From the cell containing the given text, extract its center point as [X, Y] coordinate. 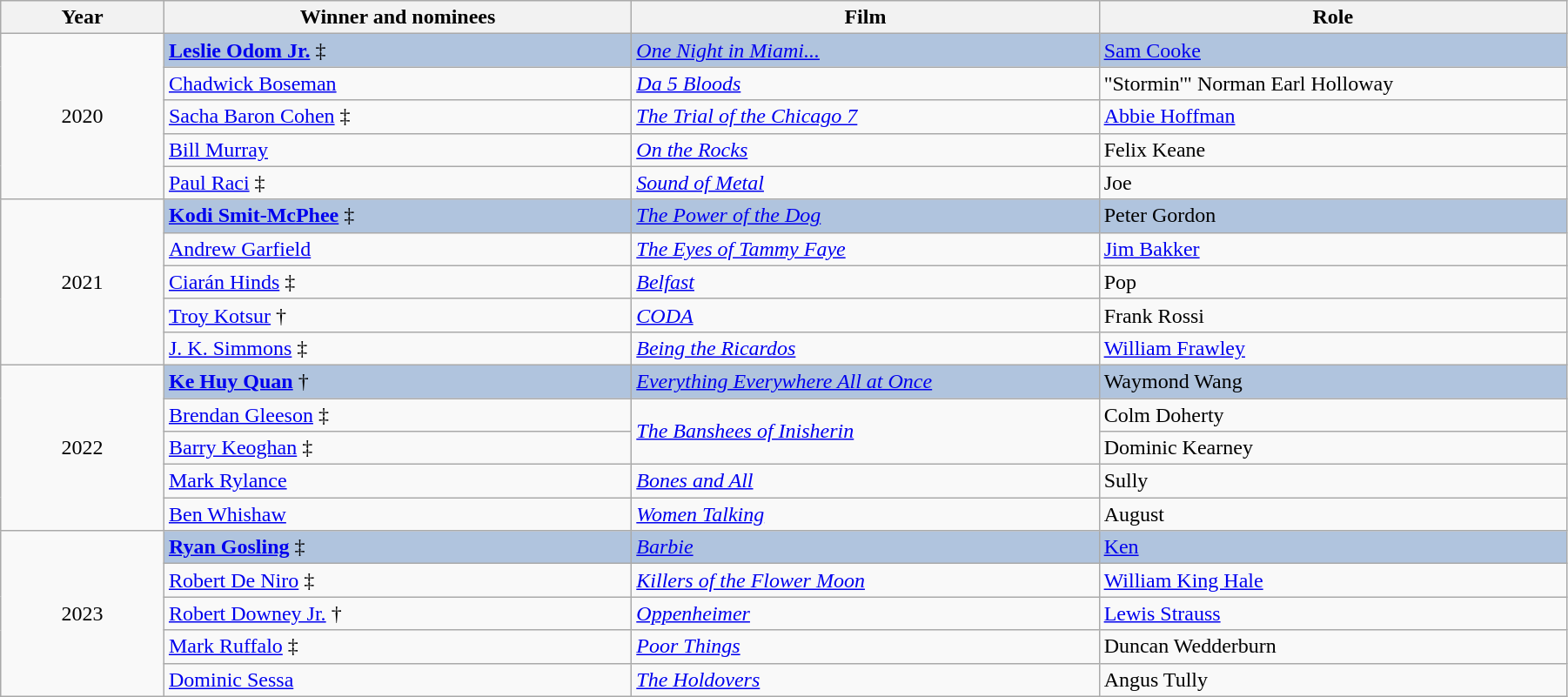
Mark Ruffalo ‡ [397, 647]
Year [83, 17]
Barbie [865, 547]
Role [1333, 17]
Ciarán Hinds ‡ [397, 282]
Bill Murray [397, 150]
Ryan Gosling ‡ [397, 547]
J. K. Simmons ‡ [397, 348]
2021 [83, 282]
Andrew Garfield [397, 249]
Frank Rossi [1333, 315]
Robert Downey Jr. † [397, 613]
Dominic Sessa [397, 680]
Women Talking [865, 514]
August [1333, 514]
Belfast [865, 282]
The Banshees of Inisherin [865, 432]
William King Hale [1333, 580]
Ken [1333, 547]
Troy Kotsur † [397, 315]
The Holdovers [865, 680]
Killers of the Flower Moon [865, 580]
Duncan Wedderburn [1333, 647]
Poor Things [865, 647]
CODA [865, 315]
The Eyes of Tammy Faye [865, 249]
Film [865, 17]
Lewis Strauss [1333, 613]
Peter Gordon [1333, 216]
William Frawley [1333, 348]
On the Rocks [865, 150]
Jim Bakker [1333, 249]
Sound of Metal [865, 183]
Sam Cooke [1333, 50]
Colm Doherty [1333, 415]
Felix Keane [1333, 150]
Being the Ricardos [865, 348]
Robert De Niro ‡ [397, 580]
2022 [83, 447]
Abbie Hoffman [1333, 117]
Leslie Odom Jr. ‡ [397, 50]
Joe [1333, 183]
Bones and All [865, 481]
The Power of the Dog [865, 216]
2020 [83, 117]
Kodi Smit-McPhee ‡ [397, 216]
Oppenheimer [865, 613]
Brendan Gleeson ‡ [397, 415]
Sully [1333, 481]
Paul Raci ‡ [397, 183]
"Stormin'" Norman Earl Holloway [1333, 84]
Mark Rylance [397, 481]
Sacha Baron Cohen ‡ [397, 117]
Da 5 Bloods [865, 84]
One Night in Miami... [865, 50]
Ben Whishaw [397, 514]
Everything Everywhere All at Once [865, 381]
Angus Tully [1333, 680]
Chadwick Boseman [397, 84]
Ke Huy Quan † [397, 381]
Waymond Wang [1333, 381]
Pop [1333, 282]
Winner and nominees [397, 17]
Dominic Kearney [1333, 448]
Barry Keoghan ‡ [397, 448]
2023 [83, 613]
The Trial of the Chicago 7 [865, 117]
